Capture the cell that displays the provided text and extract its (X, Y) central coordinate. 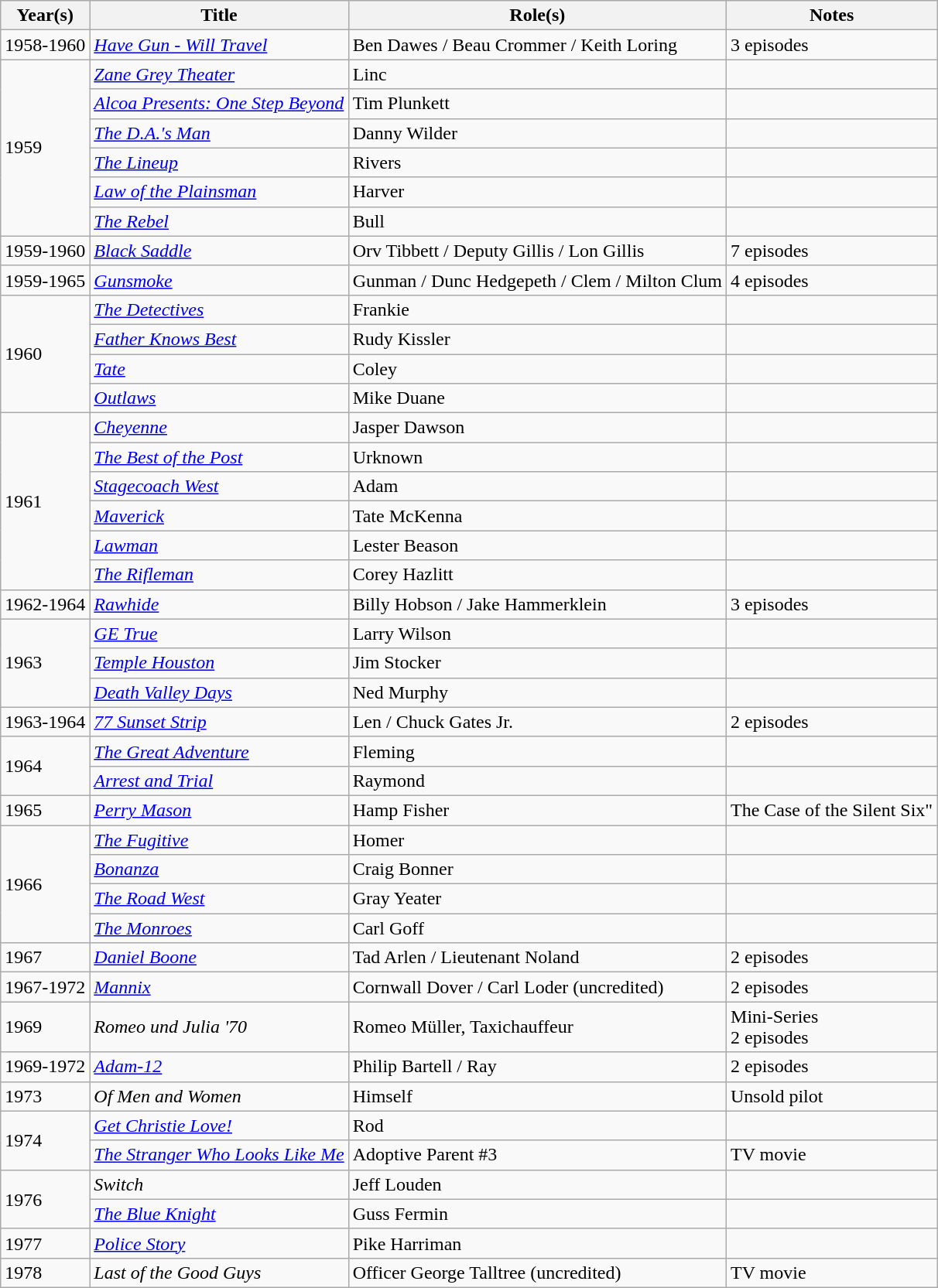
The Rifleman (219, 575)
1966 (45, 883)
1961 (45, 501)
Corey Hazlitt (537, 575)
Last of the Good Guys (219, 1273)
The Stranger Who Looks Like Me (219, 1155)
1963 (45, 663)
Get Christie Love! (219, 1126)
Ned Murphy (537, 692)
The Rebel (219, 221)
The Lineup (219, 162)
Rod (537, 1126)
Urknown (537, 457)
1969 (45, 1027)
The Fugitive (219, 839)
Mike Duane (537, 398)
77 Sunset Strip (219, 722)
Zane Grey Theater (219, 74)
1965 (45, 810)
Tim Plunkett (537, 104)
Perry Mason (219, 810)
Switch (219, 1184)
Father Knows Best (219, 339)
Outlaws (219, 398)
Harver (537, 192)
Title (219, 15)
Cheyenne (219, 428)
Pike Harriman (537, 1243)
Rawhide (219, 604)
Himself (537, 1096)
The Road West (219, 899)
Police Story (219, 1243)
The Monroes (219, 928)
Gunman / Dunc Hedgepeth / Clem / Milton Clum (537, 280)
Raymond (537, 781)
The D.A.'s Man (219, 133)
Danny Wilder (537, 133)
Bull (537, 221)
1959-1965 (45, 280)
Daniel Boone (219, 958)
GE True (219, 634)
Law of the Plainsman (219, 192)
7 episodes (832, 251)
1977 (45, 1243)
Fleming (537, 751)
Jasper Dawson (537, 428)
Lester Beason (537, 545)
1959-1960 (45, 251)
1967-1972 (45, 987)
Guss Fermin (537, 1214)
The Great Adventure (219, 751)
The Blue Knight (219, 1214)
Craig Bonner (537, 869)
Tad Arlen / Lieutenant Noland (537, 958)
Arrest and Trial (219, 781)
Have Gun - Will Travel (219, 45)
Role(s) (537, 15)
1967 (45, 958)
Stagecoach West (219, 487)
Billy Hobson / Jake Hammerklein (537, 604)
Larry Wilson (537, 634)
Carl Goff (537, 928)
1973 (45, 1096)
1964 (45, 766)
Lawman (219, 545)
Gray Yeater (537, 899)
The Case of the Silent Six" (832, 810)
Unsold pilot (832, 1096)
Tate McKenna (537, 516)
1969-1972 (45, 1067)
Jim Stocker (537, 663)
Rudy Kissler (537, 339)
Gunsmoke (219, 280)
Philip Bartell / Ray (537, 1067)
Coley (537, 369)
1974 (45, 1140)
4 episodes (832, 280)
Romeo und Julia '70 (219, 1027)
Adam-12 (219, 1067)
Ben Dawes / Beau Crommer / Keith Loring (537, 45)
Adoptive Parent #3 (537, 1155)
Len / Chuck Gates Jr. (537, 722)
Frankie (537, 309)
1959 (45, 148)
Death Valley Days (219, 692)
Maverick (219, 516)
Tate (219, 369)
Rivers (537, 162)
Notes (832, 15)
Adam (537, 487)
1958-1960 (45, 45)
Mannix (219, 987)
Homer (537, 839)
Bonanza (219, 869)
Cornwall Dover / Carl Loder (uncredited) (537, 987)
Hamp Fisher (537, 810)
1960 (45, 354)
Of Men and Women (219, 1096)
Black Saddle (219, 251)
Year(s) (45, 15)
The Best of the Post (219, 457)
Temple Houston (219, 663)
Officer George Talltree (uncredited) (537, 1273)
The Detectives (219, 309)
Mini-Series2 episodes (832, 1027)
Orv Tibbett / Deputy Gillis / Lon Gillis (537, 251)
Romeo Müller, Taxichauffeur (537, 1027)
1976 (45, 1199)
Jeff Louden (537, 1184)
Alcoa Presents: One Step Beyond (219, 104)
1978 (45, 1273)
1962-1964 (45, 604)
1963-1964 (45, 722)
Linc (537, 74)
